Output the (X, Y) coordinate of the center of the cell containing the given text.  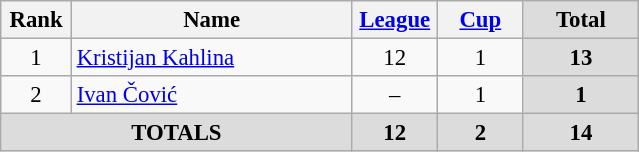
Name (212, 20)
Total (581, 20)
Cup (481, 20)
League (395, 20)
Kristijan Kahlina (212, 58)
13 (581, 58)
14 (581, 133)
Ivan Čović (212, 95)
TOTALS (176, 133)
Rank (36, 20)
– (395, 95)
